Provide the [x, y] coordinate of the cell's center where the given text is located.  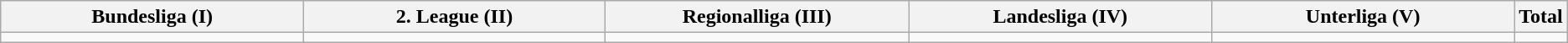
Regionalliga (III) [757, 17]
2. League (II) [455, 17]
Landesliga (IV) [1060, 17]
Total [1541, 17]
Bundesliga (I) [152, 17]
Unterliga (V) [1364, 17]
